Identify which cell holds the provided text, then report its (x, y) central coordinate. 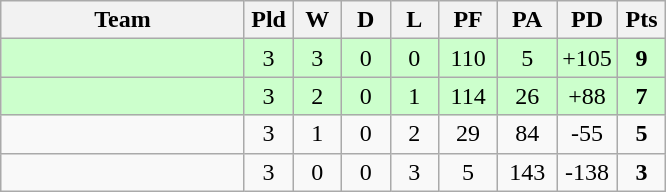
110 (468, 58)
PD (588, 20)
143 (528, 172)
-138 (588, 172)
PA (528, 20)
Pld (268, 20)
PF (468, 20)
29 (468, 134)
84 (528, 134)
9 (642, 58)
L (414, 20)
114 (468, 96)
-55 (588, 134)
+88 (588, 96)
Pts (642, 20)
D (366, 20)
26 (528, 96)
W (318, 20)
7 (642, 96)
+105 (588, 58)
Team (123, 20)
